Provide the [X, Y] coordinate of the cell's center where the given text is located.  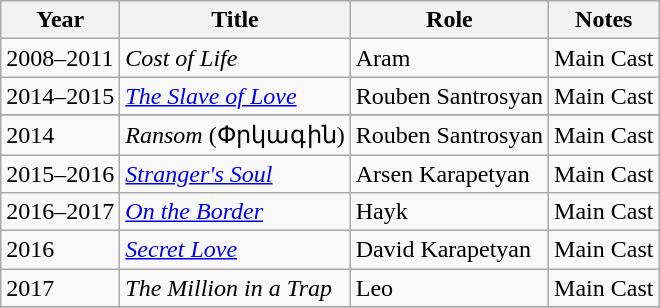
The Million in a Trap [235, 288]
Title [235, 20]
Year [60, 20]
Ransom (Փրկագին) [235, 135]
2017 [60, 288]
Role [449, 20]
Cost of Life [235, 58]
2015–2016 [60, 173]
2014–2015 [60, 96]
2016 [60, 250]
Secret Love [235, 250]
Stranger's Soul [235, 173]
Leo [449, 288]
Arsen Karapetyan [449, 173]
David Karapetyan [449, 250]
Hayk [449, 212]
2008–2011 [60, 58]
Aram [449, 58]
2014 [60, 135]
Notes [604, 20]
On the Border [235, 212]
2016–2017 [60, 212]
The Slave of Love [235, 96]
